For the text-containing cell, return its midpoint in (X, Y) coordinate format. 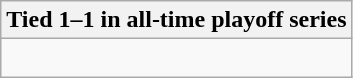
Tied 1–1 in all-time playoff series (176, 20)
